From the cell containing the given text, extract its center point as [x, y] coordinate. 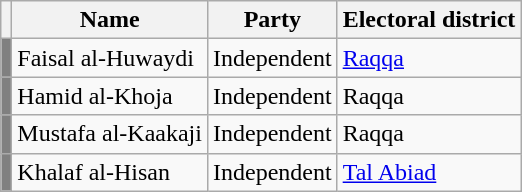
Tal Abiad [429, 172]
Party [272, 20]
Mustafa al-Kaakaji [110, 134]
Khalaf al-Hisan [110, 172]
Hamid al-Khoja [110, 96]
Faisal al-Huwaydi [110, 58]
Name [110, 20]
Electoral district [429, 20]
